Return the (x, y) coordinate for the center point of the cell that contains the specified text.  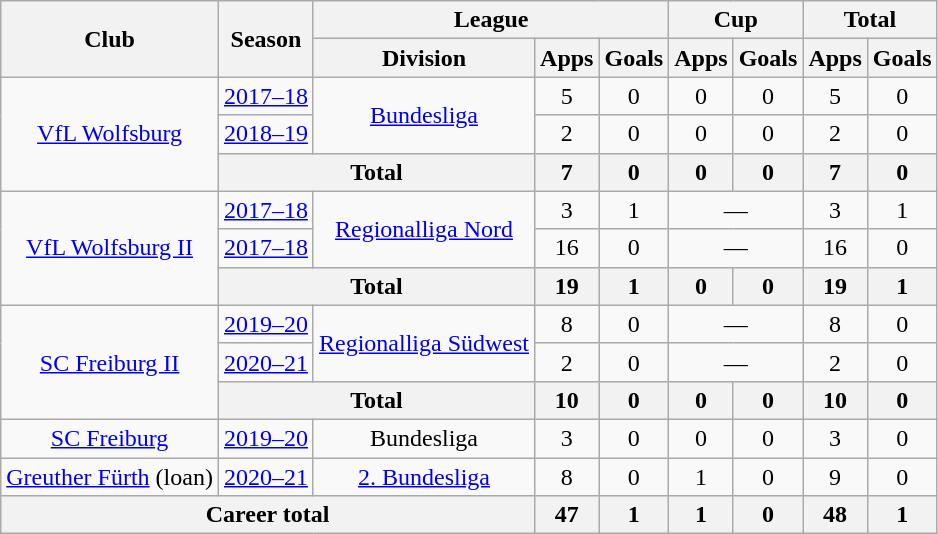
Division (424, 58)
Season (266, 39)
SC Freiburg (110, 438)
VfL Wolfsburg (110, 134)
9 (835, 477)
2018–19 (266, 134)
Club (110, 39)
League (490, 20)
VfL Wolfsburg II (110, 248)
48 (835, 515)
Cup (736, 20)
Greuther Fürth (loan) (110, 477)
SC Freiburg II (110, 362)
47 (567, 515)
Regionalliga Südwest (424, 343)
Career total (268, 515)
Regionalliga Nord (424, 229)
2. Bundesliga (424, 477)
